Extract the (X, Y) coordinate from the center of the cell holding the provided text.  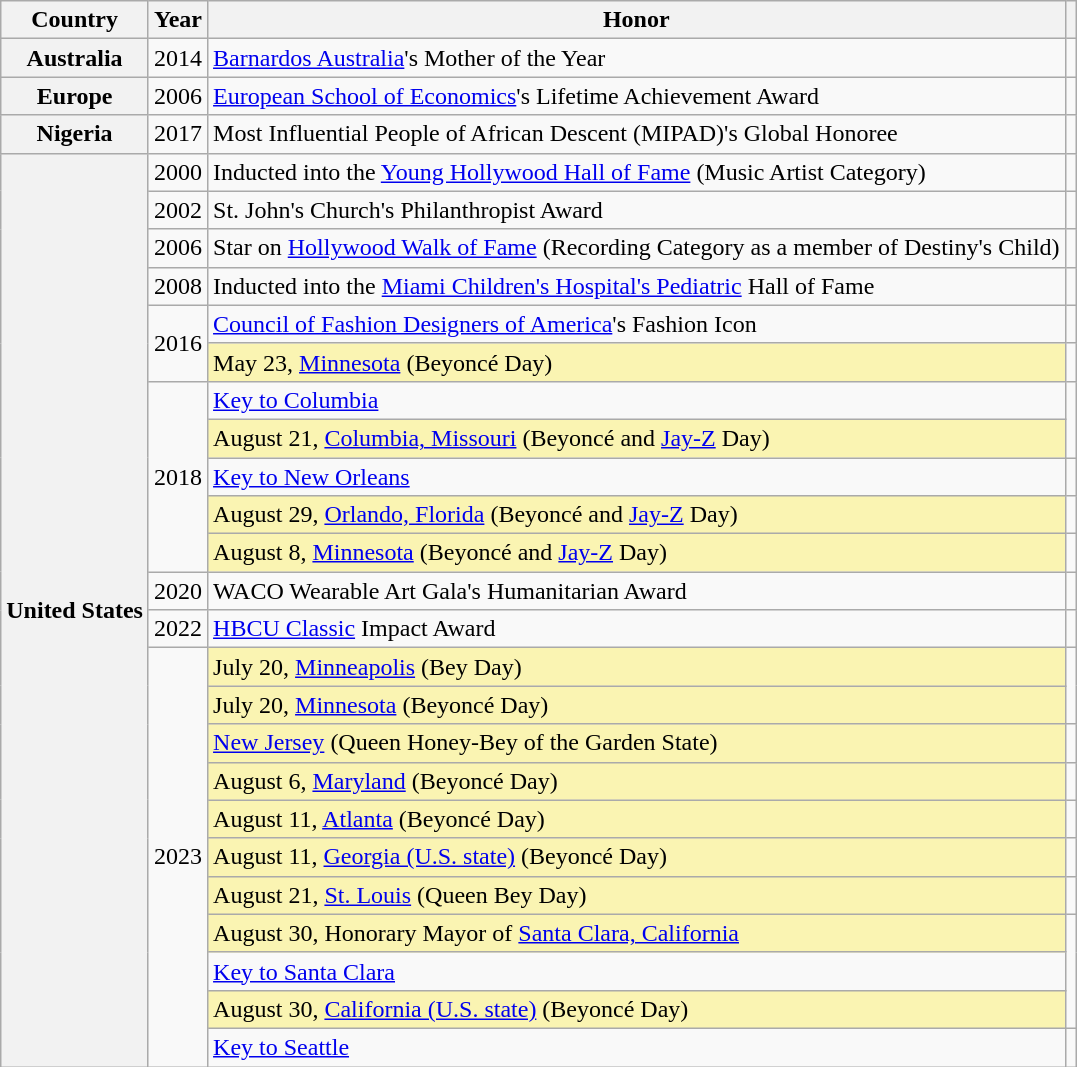
July 20, Minnesota (Beyoncé Day) (637, 705)
August 29, Orlando, Florida (Beyoncé and Jay-Z Day) (637, 515)
August 11, Georgia (U.S. state) (Beyoncé Day) (637, 857)
August 6, Maryland (Beyoncé Day) (637, 781)
Barnardos Australia's Mother of the Year (637, 58)
Council of Fashion Designers of America's Fashion Icon (637, 324)
Country (75, 20)
Star on Hollywood Walk of Fame (Recording Category as a member of Destiny's Child) (637, 248)
August 30, California (U.S. state) (Beyoncé Day) (637, 1009)
Key to Columbia (637, 400)
Inducted into the Miami Children's Hospital's Pediatric Hall of Fame (637, 286)
2002 (178, 210)
August 30, Honorary Mayor of Santa Clara, California (637, 933)
Most Influential People of African Descent (MIPAD)'s Global Honoree (637, 134)
2020 (178, 591)
2023 (178, 858)
Europe (75, 96)
2014 (178, 58)
2000 (178, 172)
HBCU Classic Impact Award (637, 629)
2022 (178, 629)
Key to Santa Clara (637, 971)
2017 (178, 134)
Key to New Orleans (637, 477)
2016 (178, 343)
WACO Wearable Art Gala's Humanitarian Award (637, 591)
New Jersey (Queen Honey-Bey of the Garden State) (637, 743)
Nigeria (75, 134)
August 11, Atlanta (Beyoncé Day) (637, 819)
United States (75, 610)
Key to Seattle (637, 1047)
Inducted into the Young Hollywood Hall of Fame (Music Artist Category) (637, 172)
Australia (75, 58)
European School of Economics's Lifetime Achievement Award (637, 96)
July 20, Minneapolis (Bey Day) (637, 667)
2008 (178, 286)
August 8, Minnesota (Beyoncé and Jay-Z Day) (637, 553)
Honor (637, 20)
2018 (178, 476)
August 21, Columbia, Missouri (Beyoncé and Jay-Z Day) (637, 438)
August 21, St. Louis (Queen Bey Day) (637, 895)
St. John's Church's Philanthropist Award (637, 210)
May 23, Minnesota (Beyoncé Day) (637, 362)
Year (178, 20)
